Pinpoint the cell where the given text exists, returning its (X, Y) midpoint coordinate. 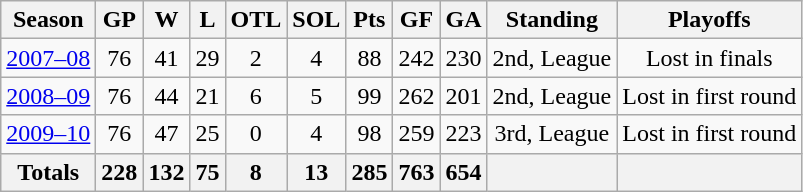
21 (208, 96)
259 (416, 134)
654 (464, 172)
Totals (48, 172)
Lost in finals (710, 58)
2 (256, 58)
99 (370, 96)
5 (316, 96)
242 (416, 58)
2007–08 (48, 58)
228 (120, 172)
25 (208, 134)
132 (166, 172)
29 (208, 58)
0 (256, 134)
L (208, 20)
47 (166, 134)
6 (256, 96)
GF (416, 20)
2008–09 (48, 96)
75 (208, 172)
98 (370, 134)
201 (464, 96)
763 (416, 172)
GA (464, 20)
285 (370, 172)
Season (48, 20)
88 (370, 58)
230 (464, 58)
GP (120, 20)
13 (316, 172)
W (166, 20)
262 (416, 96)
223 (464, 134)
41 (166, 58)
8 (256, 172)
OTL (256, 20)
Standing (552, 20)
44 (166, 96)
2009–10 (48, 134)
SOL (316, 20)
Pts (370, 20)
3rd, League (552, 134)
Playoffs (710, 20)
